Scan for the cell matching the given text and deliver its (x, y) coordinate at center. 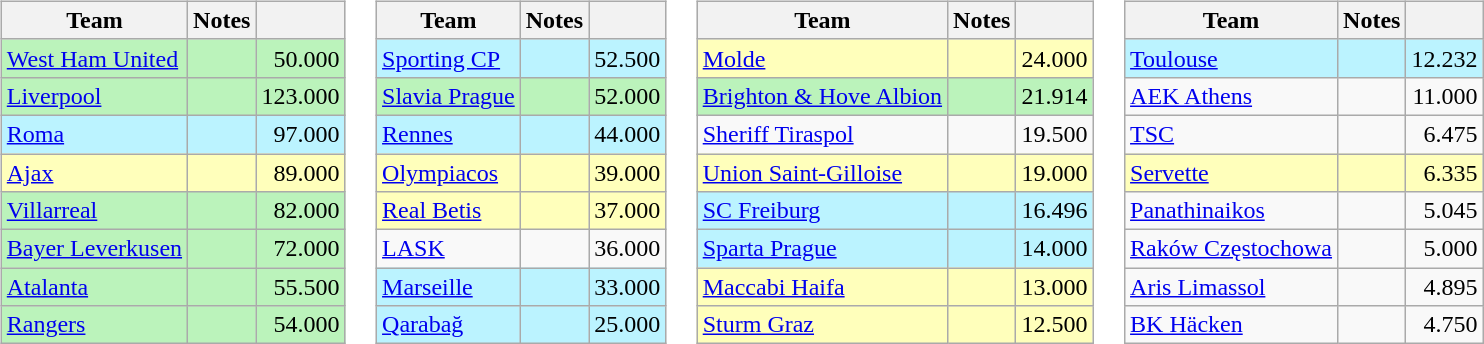
Panathinaikos (1232, 211)
West Ham United (94, 58)
Maccabi Haifa (822, 287)
14.000 (1054, 249)
52.500 (628, 58)
89.000 (300, 173)
Rennes (449, 134)
24.000 (1054, 58)
Liverpool (94, 96)
5.000 (1444, 249)
Molde (822, 58)
44.000 (628, 134)
Bayer Leverkusen (94, 249)
Marseille (449, 287)
55.500 (300, 287)
11.000 (1444, 96)
33.000 (628, 287)
Union Saint-Gilloise (822, 173)
AEK Athens (1232, 96)
TSC (1232, 134)
Aris Limassol (1232, 287)
37.000 (628, 211)
4.895 (1444, 287)
36.000 (628, 249)
LASK (449, 249)
16.496 (1054, 211)
Sturm Graz (822, 325)
Sparta Prague (822, 249)
SC Freiburg (822, 211)
Toulouse (1232, 58)
19.500 (1054, 134)
Servette (1232, 173)
Brighton & Hove Albion (822, 96)
Roma (94, 134)
52.000 (628, 96)
Qarabağ (449, 325)
12.500 (1054, 325)
97.000 (300, 134)
6.335 (1444, 173)
21.914 (1054, 96)
5.045 (1444, 211)
Olympiacos (449, 173)
Ajax (94, 173)
39.000 (628, 173)
BK Häcken (1232, 325)
13.000 (1054, 287)
Raków Częstochowa (1232, 249)
Real Betis (449, 211)
Sporting CP (449, 58)
6.475 (1444, 134)
Slavia Prague (449, 96)
4.750 (1444, 325)
123.000 (300, 96)
82.000 (300, 211)
Rangers (94, 325)
19.000 (1054, 173)
Villarreal (94, 211)
Sheriff Tiraspol (822, 134)
Atalanta (94, 287)
72.000 (300, 249)
50.000 (300, 58)
12.232 (1444, 58)
54.000 (300, 325)
25.000 (628, 325)
